Scan for the cell matching the given text and deliver its (X, Y) coordinate at center. 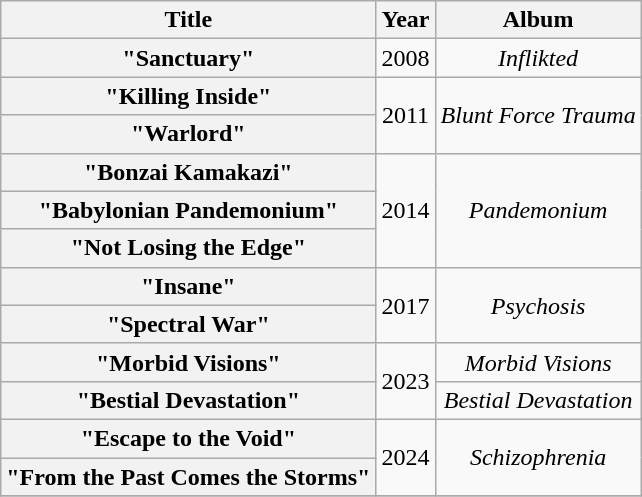
Blunt Force Trauma (538, 115)
Psychosis (538, 305)
"From the Past Comes the Storms" (188, 477)
Title (188, 20)
"Insane" (188, 286)
2023 (406, 381)
"Warlord" (188, 134)
"Bonzai Kamakazi" (188, 172)
Album (538, 20)
Year (406, 20)
Schizophrenia (538, 457)
Morbid Visions (538, 362)
2017 (406, 305)
Inflikted (538, 58)
"Babylonian Pandemonium" (188, 210)
2011 (406, 115)
"Not Losing the Edge" (188, 248)
2024 (406, 457)
"Killing Inside" (188, 96)
"Sanctuary" (188, 58)
Bestial Devastation (538, 400)
"Morbid Visions" (188, 362)
"Spectral War" (188, 324)
"Escape to the Void" (188, 438)
"Bestial Devastation" (188, 400)
2014 (406, 210)
2008 (406, 58)
Pandemonium (538, 210)
